Pinpoint the cell where the given text exists, returning its (x, y) midpoint coordinate. 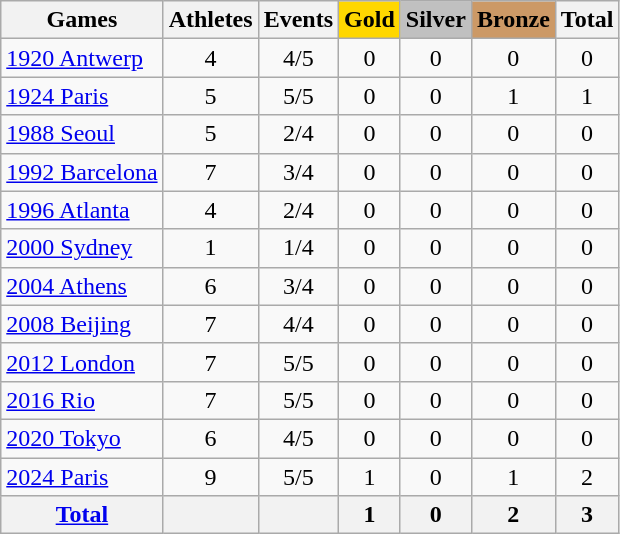
2004 Athens (82, 286)
2016 Rio (82, 400)
1992 Barcelona (82, 172)
3 (587, 515)
1/4 (298, 248)
2024 Paris (82, 477)
1924 Paris (82, 96)
Silver (436, 20)
Events (298, 20)
2012 London (82, 362)
Athletes (210, 20)
Bronze (513, 20)
2020 Tokyo (82, 438)
1920 Antwerp (82, 58)
1996 Atlanta (82, 210)
2000 Sydney (82, 248)
1988 Seoul (82, 134)
4/4 (298, 324)
2008 Beijing (82, 324)
Gold (370, 20)
9 (210, 477)
Games (82, 20)
